Find where the given text appears and provide that cell's center as (X, Y) coordinate. 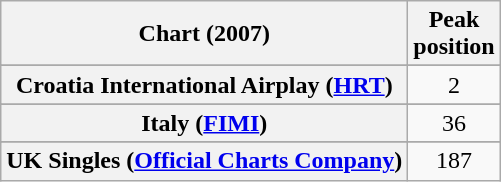
187 (454, 161)
Croatia International Airplay (HRT) (204, 85)
Chart (2007) (204, 34)
UK Singles (Official Charts Company) (204, 161)
2 (454, 85)
36 (454, 123)
Italy (FIMI) (204, 123)
Peakposition (454, 34)
